Output the (X, Y) coordinate of the center of the cell containing the given text.  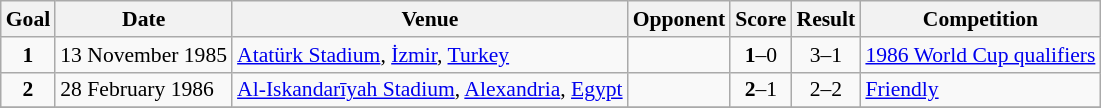
Opponent (680, 19)
Atatürk Stadium, İzmir, Turkey (430, 55)
2–1 (760, 90)
3–1 (826, 55)
Date (144, 19)
Friendly (980, 90)
2 (28, 90)
28 February 1986 (144, 90)
13 November 1985 (144, 55)
Result (826, 19)
2–2 (826, 90)
1986 World Cup qualifiers (980, 55)
Al-Iskandarīyah Stadium, Alexandria, Egypt (430, 90)
Venue (430, 19)
1 (28, 55)
Score (760, 19)
Goal (28, 19)
Competition (980, 19)
1–0 (760, 55)
